From the cell containing the given text, extract its center point as (X, Y) coordinate. 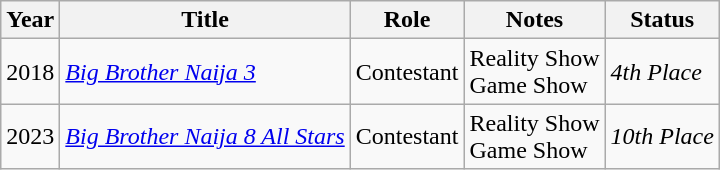
10th Place (662, 136)
Year (30, 20)
Title (205, 20)
4th Place (662, 72)
2023 (30, 136)
Big Brother Naija 3 (205, 72)
2018 (30, 72)
Status (662, 20)
Big Brother Naija 8 All Stars (205, 136)
Role (407, 20)
Notes (534, 20)
